Scan for the cell matching the given text and deliver its [X, Y] coordinate at center. 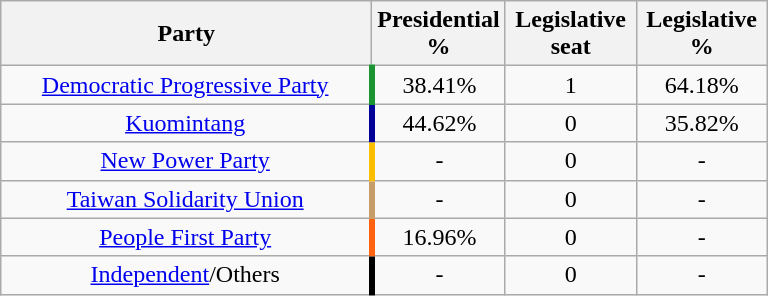
Independent/Others [186, 275]
Democratic Progressive Party [186, 85]
Legislative % [702, 34]
People First Party [186, 237]
Presidential % [438, 34]
44.62% [438, 123]
Legislative seat [570, 34]
16.96% [438, 237]
64.18% [702, 85]
Taiwan Solidarity Union [186, 199]
35.82% [702, 123]
New Power Party [186, 161]
38.41% [438, 85]
1 [570, 85]
Party [186, 34]
Kuomintang [186, 123]
